Detect which cell encompasses the target text, then output its [X, Y] center coordinate. 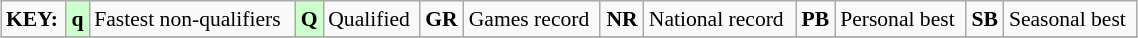
PB [816, 19]
Q [309, 19]
NR [622, 19]
Games record [532, 19]
Fastest non-qualifiers [192, 19]
Qualified [371, 19]
q [78, 19]
Personal best [900, 19]
KEY: [34, 19]
National record [720, 19]
SB [985, 19]
GR [442, 19]
Seasonal best [1070, 19]
